Determine the (x, y) coordinate at the center of the cell enclosing the given text.  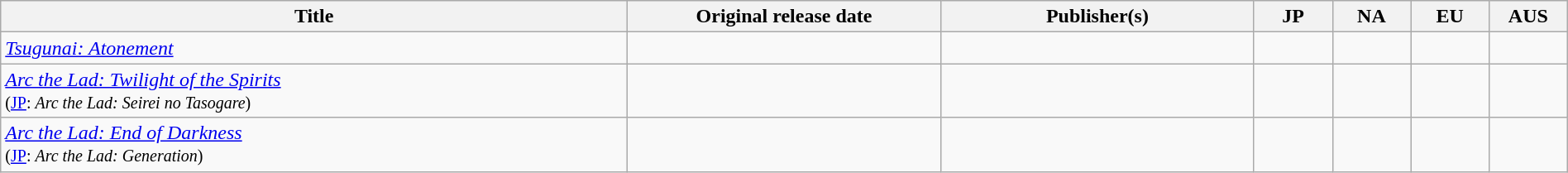
EU (1451, 17)
Original release date (784, 17)
Publisher(s) (1097, 17)
NA (1371, 17)
AUS (1528, 17)
Arc the Lad: Twilight of the Spirits(JP: Arc the Lad: Seirei no Tasogare) (314, 91)
Tsugunai: Atonement (314, 48)
Title (314, 17)
JP (1293, 17)
Arc the Lad: End of Darkness(JP: Arc the Lad: Generation) (314, 144)
